Capture the cell that displays the provided text and extract its [x, y] central coordinate. 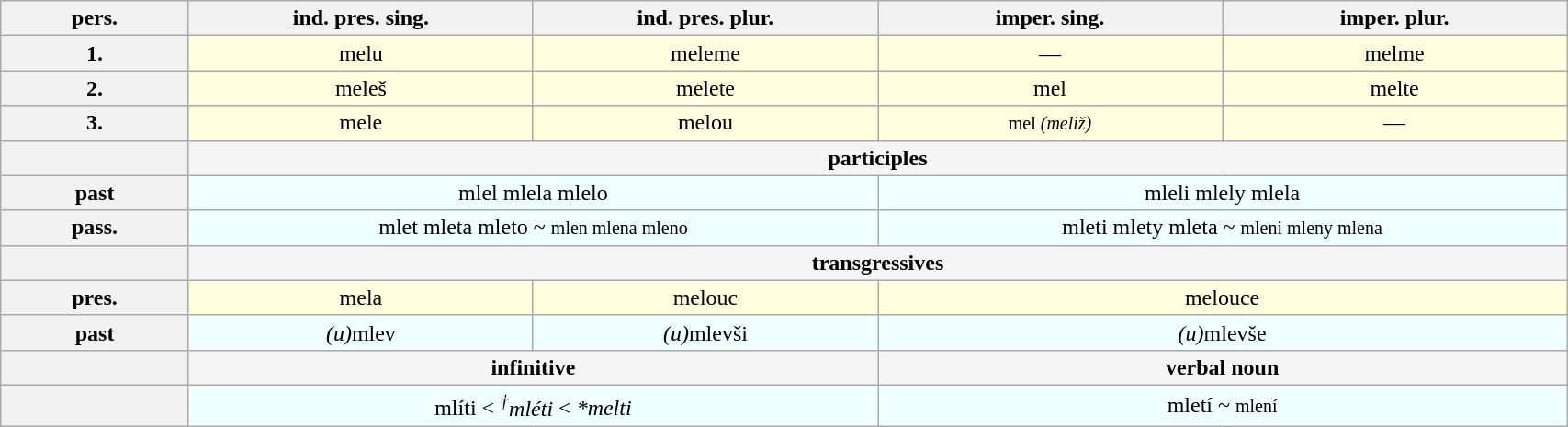
3. [96, 123]
melme [1394, 53]
ind. pres. sing. [360, 18]
pass. [96, 228]
mlel mlela mlelo [533, 193]
(u)mlevši [705, 332]
mleti mlety mleta ~ mleni mleny mlena [1223, 228]
(u)mlev [360, 332]
imper. sing. [1051, 18]
melou [705, 123]
transgressives [877, 263]
melu [360, 53]
meleme [705, 53]
pres. [96, 298]
melouc [705, 298]
infinitive [533, 367]
mel (meliž) [1051, 123]
1. [96, 53]
melte [1394, 88]
(u)mlevše [1223, 332]
melouce [1223, 298]
melete [705, 88]
mela [360, 298]
ind. pres. plur. [705, 18]
mlet mleta mleto ~ mlen mlena mleno [533, 228]
participles [877, 158]
mletí ~ mlení [1223, 406]
mlíti < †mléti < *melti [533, 406]
meleš [360, 88]
verbal noun [1223, 367]
imper. plur. [1394, 18]
mleli mlely mlela [1223, 193]
2. [96, 88]
mele [360, 123]
pers. [96, 18]
mel [1051, 88]
